Search for the cell housing the specified text and yield its [X, Y] center coordinate. 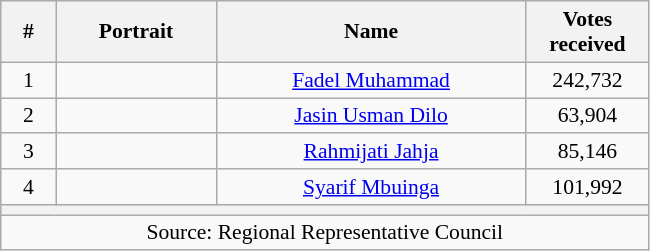
242,732 [588, 80]
1 [28, 80]
Syarif Mbuinga [371, 187]
4 [28, 187]
Source: Regional Representative Council [325, 233]
63,904 [588, 116]
Rahmijati Jahja [371, 152]
Name [371, 32]
Jasin Usman Dilo [371, 116]
101,992 [588, 187]
Fadel Muhammad [371, 80]
# [28, 32]
2 [28, 116]
3 [28, 152]
Votes received [588, 32]
85,146 [588, 152]
Portrait [136, 32]
